Output the (x, y) coordinate of the center of the cell containing the given text.  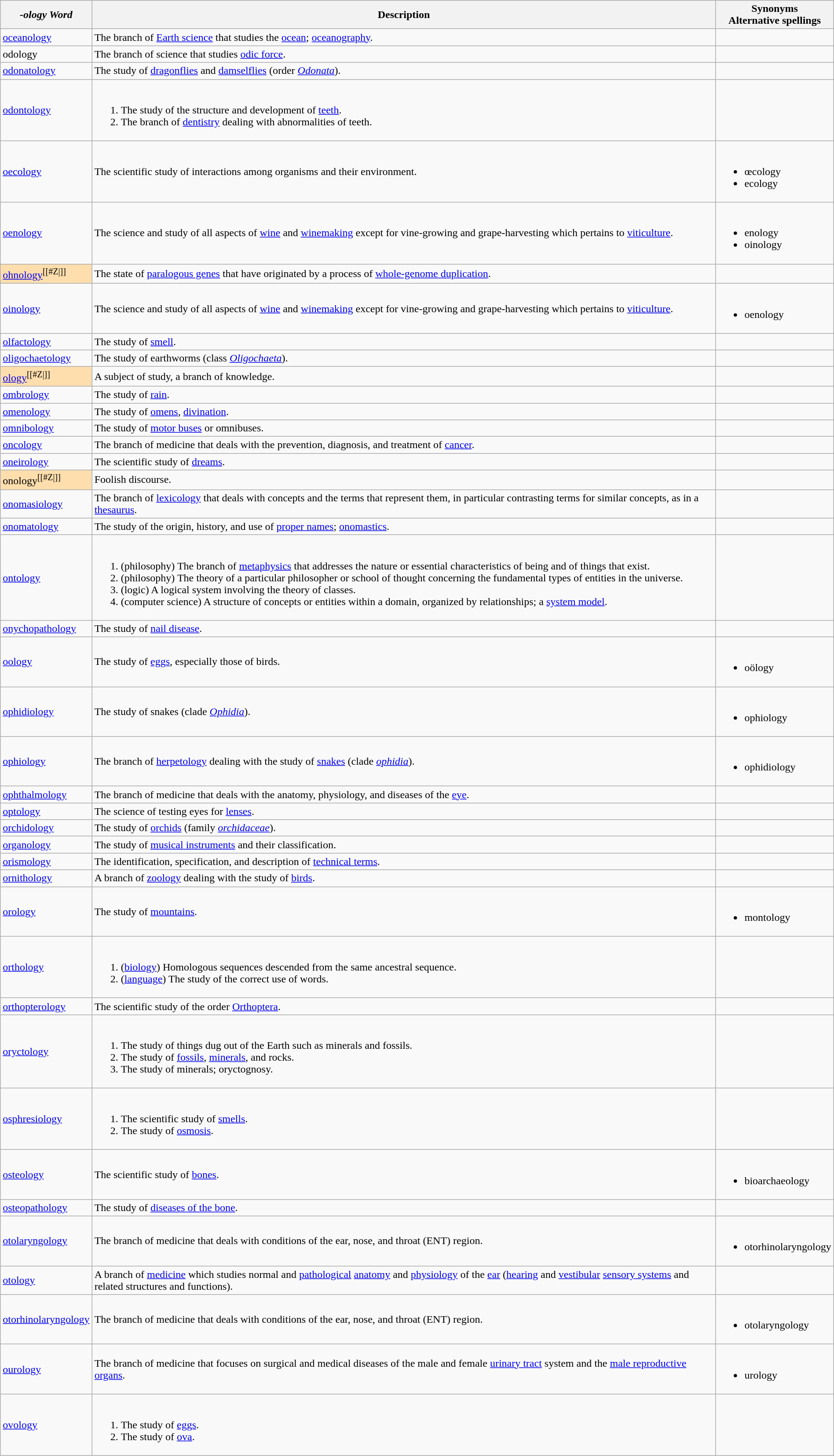
The study of earthworms (class Oligochaeta). (404, 358)
The state of paralogous genes that have originated by a process of whole-genome duplication. (404, 274)
odonatology (46, 71)
otology (46, 1281)
The study of mountains. (404, 911)
The study of omens, divination. (404, 412)
oncology (46, 445)
oinology (46, 309)
oecology (46, 172)
oryctology (46, 1051)
oceanology (46, 37)
orismology (46, 861)
orthology (46, 967)
onychopathology (46, 629)
The study of eggs.The study of ova. (404, 1425)
ontology (46, 577)
ourology (46, 1369)
(biology) Homologous sequences descended from the same ancestral sequence.(language) The study of the correct use of words. (404, 967)
oligochaetology (46, 358)
enologyoinology (775, 233)
omnibology (46, 428)
The study of the structure and development of teeth.The branch of dentistry dealing with abnormalities of teeth. (404, 110)
The branch of Earth science that studies the ocean; oceanography. (404, 37)
The scientific study of smells.The study of osmosis. (404, 1119)
The scientific study of dreams. (404, 462)
œcologyecology (775, 172)
A branch of zoology dealing with the study of birds. (404, 878)
The science of testing eyes for lenses. (404, 811)
Foolish discourse. (404, 480)
The study of eggs, especially those of birds. (404, 662)
The branch of medicine that deals with the prevention, diagnosis, and treatment of cancer. (404, 445)
organology (46, 845)
onology[[#Z|]] (46, 480)
The study of snakes (clade Ophidia). (404, 712)
osteology (46, 1174)
The scientific study of the order Orthoptera. (404, 1006)
The scientific study of bones. (404, 1174)
The study of diseases of the bone. (404, 1208)
-ology Word (46, 15)
The study of dragonflies and damselflies (order Odonata). (404, 71)
The study of orchids (family orchidaceae). (404, 828)
A subject of study, a branch of knowledge. (404, 376)
The identification, specification, and description of technical terms. (404, 861)
The study of motor buses or omnibuses. (404, 428)
onomasiology (46, 504)
The study of musical instruments and their classification. (404, 845)
The study of nail disease. (404, 629)
The branch of medicine that focuses on surgical and medical diseases of the male and female urinary tract system and the male reproductive organs. (404, 1369)
The study of things dug out of the Earth such as minerals and fossils.The study of fossils, minerals, and rocks.The study of minerals; oryctognosy. (404, 1051)
orthopterology (46, 1006)
optology (46, 811)
urology (775, 1369)
The study of the origin, history, and use of proper names; onomastics. (404, 526)
orology (46, 911)
ornithology (46, 878)
ovology (46, 1425)
oneirology (46, 462)
The scientific study of interactions among organisms and their environment. (404, 172)
odontology (46, 110)
ohnology[[#Z|]] (46, 274)
osteopathology (46, 1208)
ophthalmology (46, 795)
omenology (46, 412)
montology (775, 911)
olfactology (46, 342)
The study of rain. (404, 394)
oölogy (775, 662)
orchidology (46, 828)
odology (46, 54)
oology (46, 662)
The study of smell. (404, 342)
SynonymsAlternative spellings (775, 15)
The branch of herpetology dealing with the study of snakes (clade ophidia). (404, 762)
Description (404, 15)
onomatology (46, 526)
osphresiology (46, 1119)
bioarchaeology (775, 1174)
The branch of science that studies odic force. (404, 54)
The branch of medicine that deals with the anatomy, physiology, and diseases of the eye. (404, 795)
ology[[#Z|]] (46, 376)
ombrology (46, 394)
